Determine the (x, y) coordinate at the center of the cell enclosing the given text.  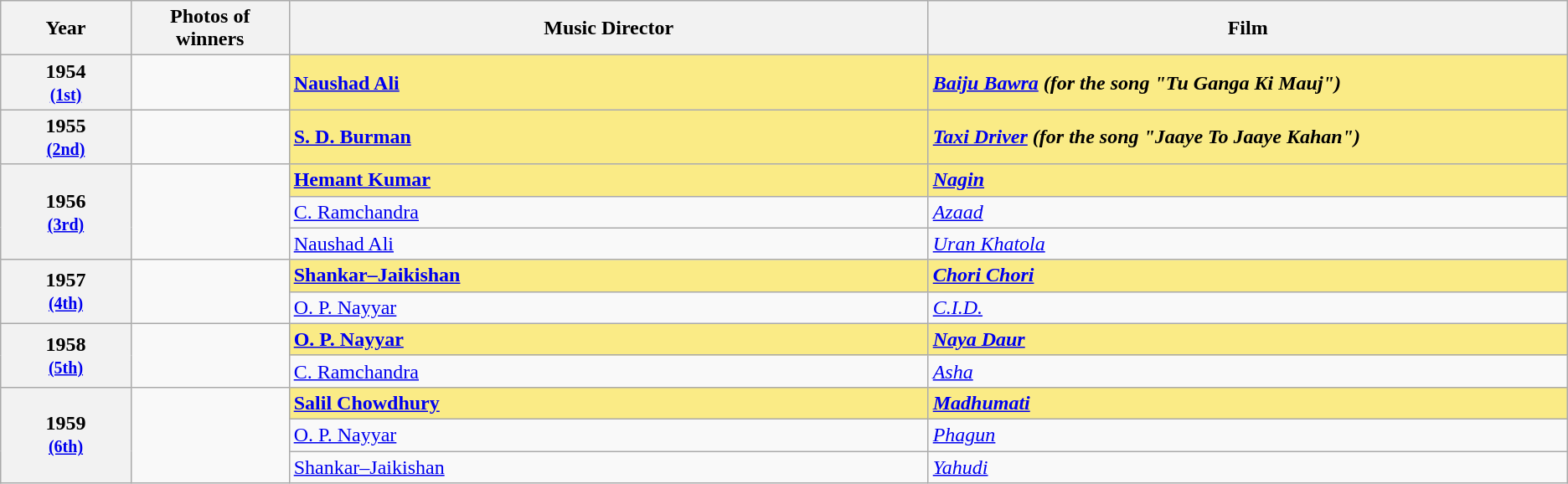
Azaad (1248, 212)
Nagin (1248, 180)
1954 (1st) (66, 82)
1958 (5th) (66, 355)
Yahudi (1248, 466)
Salil Chowdhury (608, 403)
1955 (2nd) (66, 137)
1959 (6th) (66, 435)
Phagun (1248, 435)
Film (1248, 28)
Baiju Bawra (for the song "Tu Ganga Ki Mauj") (1248, 82)
Uran Khatola (1248, 244)
Taxi Driver (for the song "Jaaye To Jaaye Kahan") (1248, 137)
Photos of winners (209, 28)
Chori Chori (1248, 275)
1957 (4th) (66, 291)
Asha (1248, 371)
Hemant Kumar (608, 180)
Year (66, 28)
Madhumati (1248, 403)
1956 (3rd) (66, 212)
C.I.D. (1248, 307)
Naya Daur (1248, 339)
S. D. Burman (608, 137)
Music Director (608, 28)
